Extract the (x, y) coordinate from the center of the cell holding the provided text.  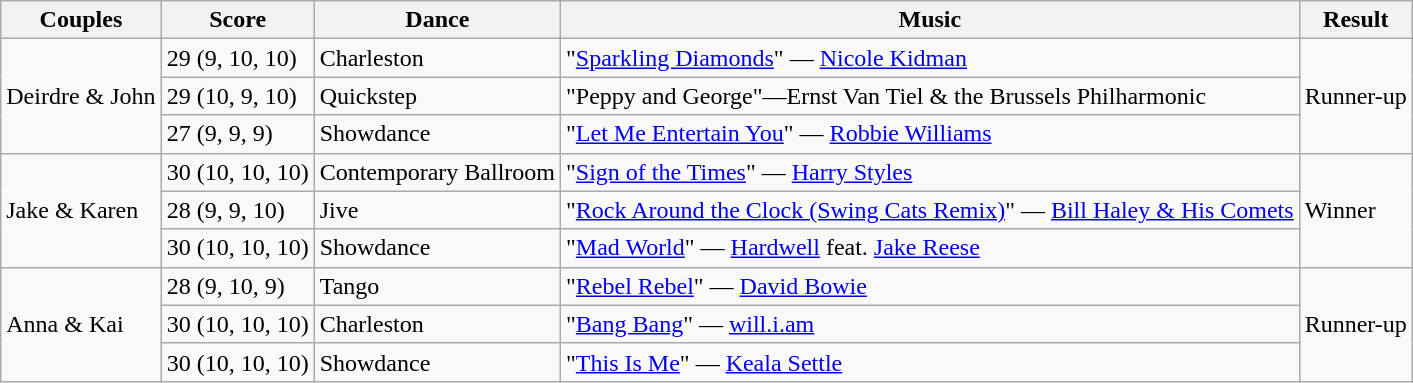
"Rock Around the Clock (Swing Cats Remix)" — Bill Haley & His Comets (930, 210)
28 (9, 10, 9) (238, 286)
Result (1356, 20)
"Bang Bang" — will.i.am (930, 324)
28 (9, 9, 10) (238, 210)
"Sign of the Times" — Harry Styles (930, 172)
Tango (437, 286)
Jake & Karen (81, 210)
29 (10, 9, 10) (238, 96)
Quickstep (437, 96)
"Mad World" — Hardwell feat. Jake Reese (930, 248)
Score (238, 20)
Contemporary Ballroom (437, 172)
Dance (437, 20)
Anna & Kai (81, 324)
Couples (81, 20)
Deirdre & John (81, 96)
"Sparkling Diamonds" — Nicole Kidman (930, 58)
Winner (1356, 210)
"Peppy and George"—Ernst Van Tiel & the Brussels Philharmonic (930, 96)
Jive (437, 210)
"Rebel Rebel" — David Bowie (930, 286)
"This Is Me" — Keala Settle (930, 362)
27 (9, 9, 9) (238, 134)
29 (9, 10, 10) (238, 58)
"Let Me Entertain You" — Robbie Williams (930, 134)
Music (930, 20)
